Locate the cell with the specified text and output its (X, Y) center coordinate. 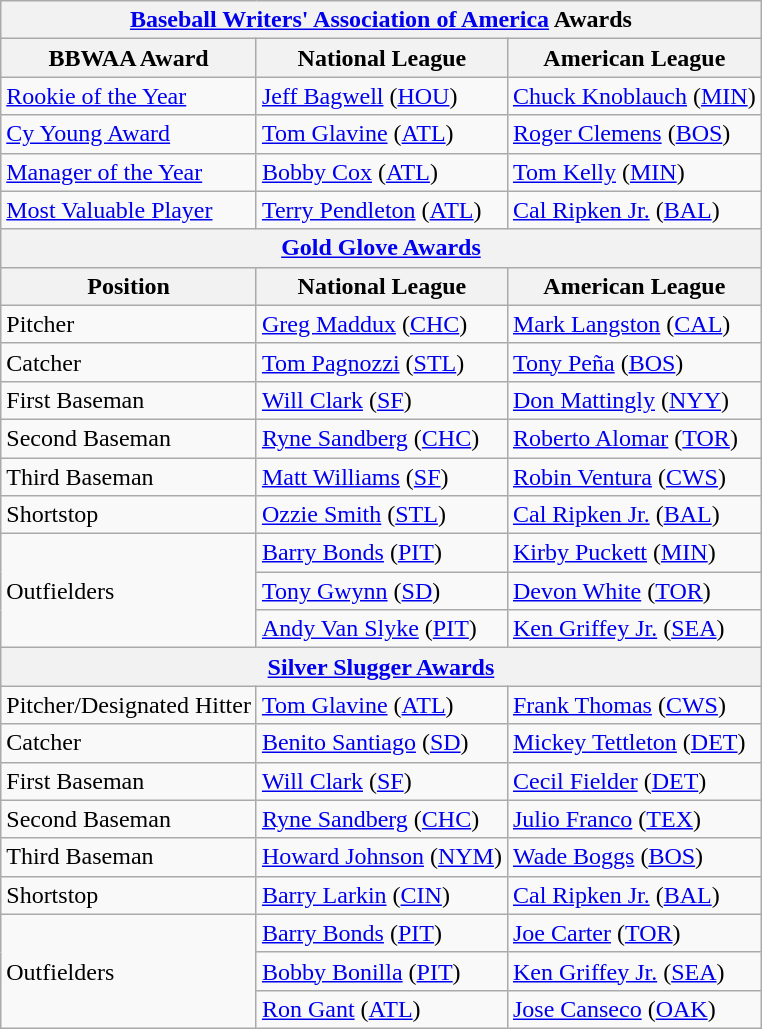
Robin Ventura (CWS) (634, 477)
Roberto Alomar (TOR) (634, 438)
Kirby Puckett (MIN) (634, 553)
Mickey Tettleton (DET) (634, 743)
Benito Santiago (SD) (382, 743)
Devon White (TOR) (634, 591)
Howard Johnson (NYM) (382, 857)
Bobby Cox (ATL) (382, 172)
Tom Pagnozzi (STL) (382, 362)
Tony Gwynn (SD) (382, 591)
BBWAA Award (129, 58)
Cecil Fielder (DET) (634, 781)
Rookie of the Year (129, 96)
Matt Williams (SF) (382, 477)
Andy Van Slyke (PIT) (382, 629)
Baseball Writers' Association of America Awards (381, 20)
Jeff Bagwell (HOU) (382, 96)
Cy Young Award (129, 134)
Don Mattingly (NYY) (634, 400)
Greg Maddux (CHC) (382, 324)
Jose Canseco (OAK) (634, 1009)
Manager of the Year (129, 172)
Terry Pendleton (ATL) (382, 210)
Pitcher (129, 324)
Bobby Bonilla (PIT) (382, 971)
Ron Gant (ATL) (382, 1009)
Joe Carter (TOR) (634, 933)
Tom Kelly (MIN) (634, 172)
Gold Glove Awards (381, 248)
Frank Thomas (CWS) (634, 705)
Ozzie Smith (STL) (382, 515)
Position (129, 286)
Barry Larkin (CIN) (382, 895)
Silver Slugger Awards (381, 667)
Mark Langston (CAL) (634, 324)
Roger Clemens (BOS) (634, 134)
Tony Peña (BOS) (634, 362)
Chuck Knoblauch (MIN) (634, 96)
Julio Franco (TEX) (634, 819)
Wade Boggs (BOS) (634, 857)
Most Valuable Player (129, 210)
Pitcher/Designated Hitter (129, 705)
